Locate the cell with the specified text and output its (X, Y) center coordinate. 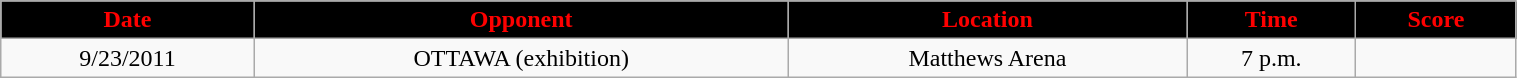
Matthews Arena (987, 58)
Time (1272, 20)
Location (987, 20)
Date (128, 20)
OTTAWA (exhibition) (521, 58)
7 p.m. (1272, 58)
Opponent (521, 20)
Score (1436, 20)
9/23/2011 (128, 58)
